Detect which cell encompasses the target text, then output its [x, y] center coordinate. 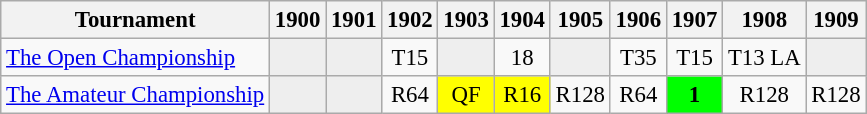
1907 [694, 20]
1905 [580, 20]
1 [694, 95]
1902 [410, 20]
1906 [638, 20]
Tournament [136, 20]
QF [466, 95]
R16 [522, 95]
1901 [354, 20]
1903 [466, 20]
1908 [764, 20]
1900 [298, 20]
The Open Championship [136, 58]
T35 [638, 58]
1904 [522, 20]
18 [522, 58]
The Amateur Championship [136, 95]
T13 LA [764, 58]
1909 [836, 20]
